For the text-containing cell, return its midpoint in (X, Y) coordinate format. 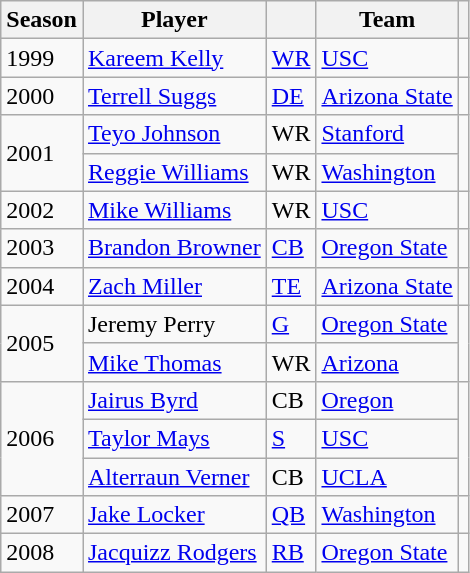
Season (42, 20)
2004 (42, 286)
Jake Locker (174, 515)
Jacquizz Rodgers (174, 553)
Stanford (387, 134)
2000 (42, 96)
QB (291, 515)
1999 (42, 58)
S (291, 438)
Brandon Browner (174, 248)
Mike Thomas (174, 362)
TE (291, 286)
2006 (42, 438)
DE (291, 96)
UCLA (387, 477)
Taylor Mays (174, 438)
Zach Miller (174, 286)
Terrell Suggs (174, 96)
2002 (42, 210)
Jairus Byrd (174, 400)
2003 (42, 248)
2008 (42, 553)
G (291, 324)
2001 (42, 153)
Alterraun Verner (174, 477)
RB (291, 553)
Mike Williams (174, 210)
2005 (42, 343)
Player (174, 20)
Jeremy Perry (174, 324)
Team (387, 20)
2007 (42, 515)
Teyo Johnson (174, 134)
Reggie Williams (174, 172)
Kareem Kelly (174, 58)
Oregon (387, 400)
Arizona (387, 362)
